Return the [x, y] coordinate for the center point of the cell that contains the specified text.  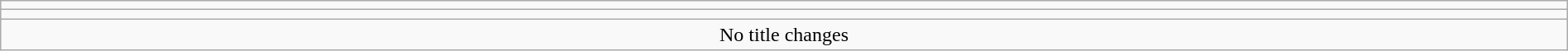
No title changes [784, 35]
